Identify which cell holds the provided text, then report its [x, y] central coordinate. 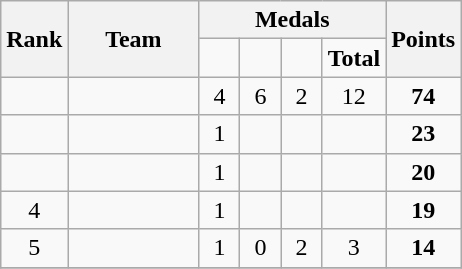
14 [424, 248]
6 [260, 96]
Total [354, 58]
5 [34, 248]
23 [424, 134]
Team [134, 39]
0 [260, 248]
19 [424, 210]
Rank [34, 39]
12 [354, 96]
20 [424, 172]
Points [424, 39]
Medals [292, 20]
3 [354, 248]
74 [424, 96]
